Detect which cell encompasses the target text, then output its (X, Y) center coordinate. 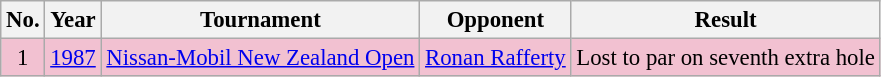
1987 (73, 58)
Nissan-Mobil New Zealand Open (260, 58)
1 (23, 58)
No. (23, 20)
Year (73, 20)
Lost to par on seventh extra hole (726, 58)
Ronan Rafferty (496, 58)
Result (726, 20)
Tournament (260, 20)
Opponent (496, 20)
